Return the (x, y) coordinate for the center point of the cell that contains the specified text.  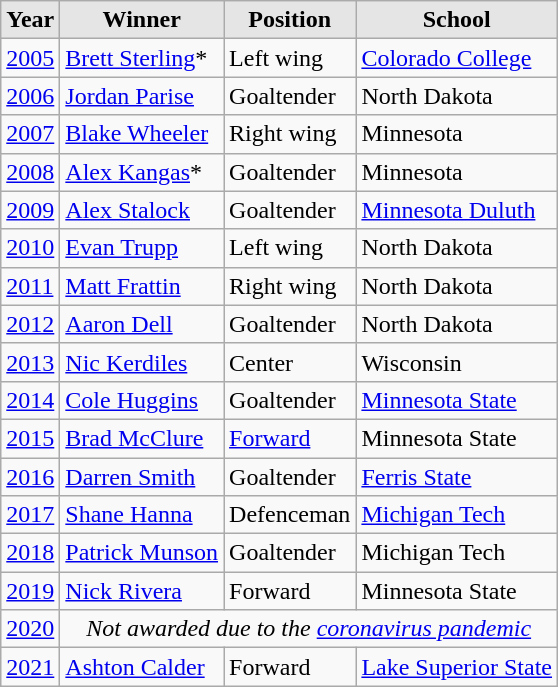
Cole Huggins (142, 400)
2018 (30, 553)
Brad McClure (142, 438)
2015 (30, 438)
2010 (30, 248)
Ferris State (457, 477)
Colorado College (457, 58)
Year (30, 20)
Lake Superior State (457, 667)
Not awarded due to the coronavirus pandemic (309, 629)
2005 (30, 58)
Nick Rivera (142, 591)
2021 (30, 667)
Ashton Calder (142, 667)
Alex Kangas* (142, 172)
Wisconsin (457, 362)
Aaron Dell (142, 324)
2013 (30, 362)
2006 (30, 96)
Nic Kerdiles (142, 362)
2017 (30, 515)
Winner (142, 20)
2016 (30, 477)
Alex Stalock (142, 210)
Shane Hanna (142, 515)
2014 (30, 400)
Evan Trupp (142, 248)
Jordan Parise (142, 96)
2007 (30, 134)
Patrick Munson (142, 553)
2011 (30, 286)
Center (290, 362)
Darren Smith (142, 477)
Position (290, 20)
Blake Wheeler (142, 134)
Brett Sterling* (142, 58)
2019 (30, 591)
2012 (30, 324)
Defenceman (290, 515)
Matt Frattin (142, 286)
Minnesota Duluth (457, 210)
School (457, 20)
2020 (30, 629)
2009 (30, 210)
2008 (30, 172)
